Extract the [X, Y] coordinate from the center of the cell holding the provided text.  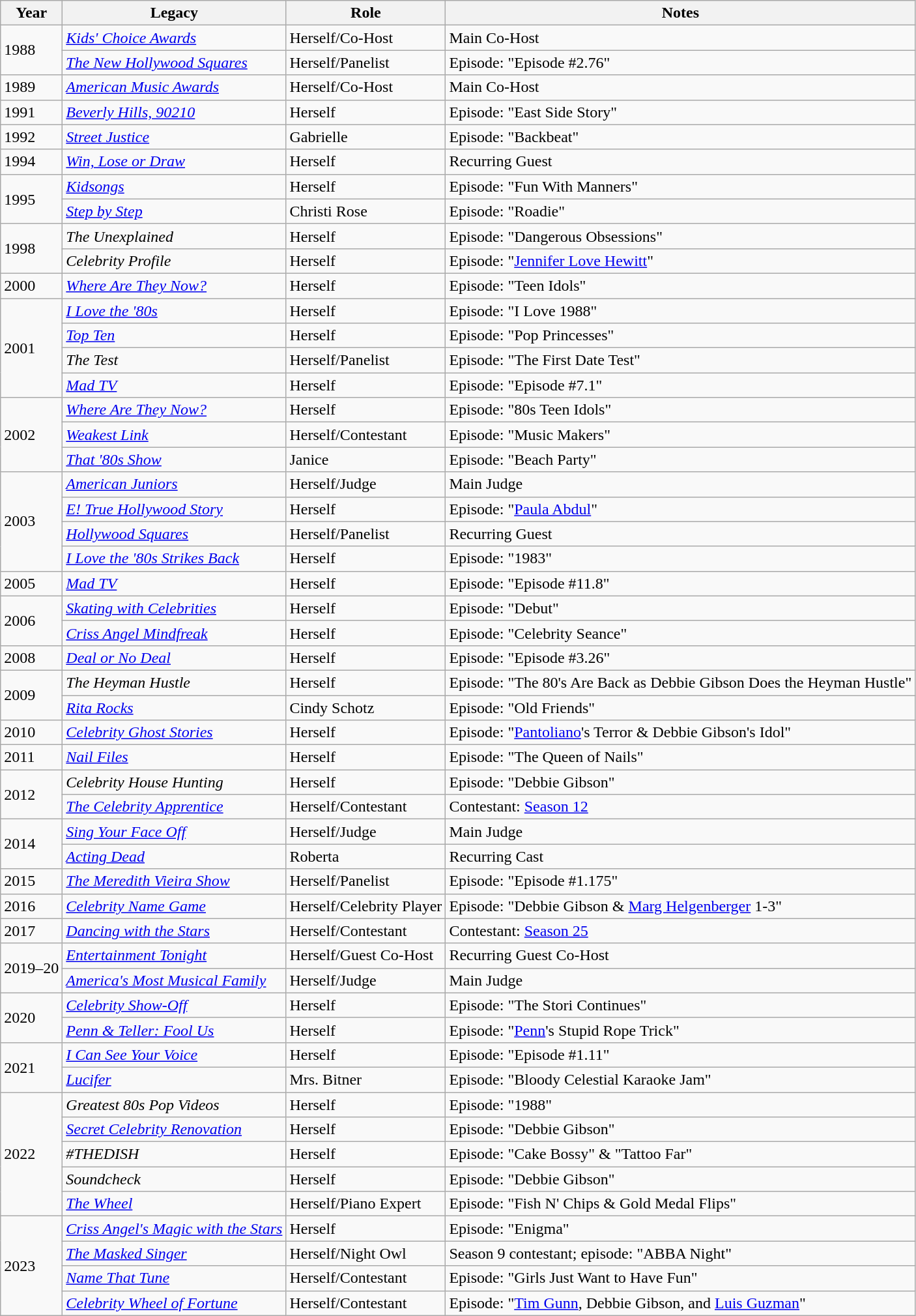
Episode: "Episode #1.11" [680, 1055]
Weakest Link [175, 435]
2015 [31, 881]
Entertainment Tonight [175, 956]
Celebrity Profile [175, 261]
The New Hollywood Squares [175, 63]
2020 [31, 1017]
Street Justice [175, 137]
Role [366, 13]
Episode: "Debut" [680, 608]
Episode: "Pop Princesses" [680, 336]
1991 [31, 112]
Episode: "Paula Abdul" [680, 509]
Acting Dead [175, 856]
Celebrity Name Game [175, 906]
Episode: "Roadie" [680, 211]
1995 [31, 199]
The Test [175, 360]
Season 9 contestant; episode: "ABBA Night" [680, 1253]
Penn & Teller: Fool Us [175, 1030]
I Love the '80s Strikes Back [175, 559]
Episode: "Teen Idols" [680, 285]
1989 [31, 87]
Deal or No Deal [175, 658]
Celebrity Show-Off [175, 1005]
Episode: "Backbeat" [680, 137]
Episode: "1988" [680, 1105]
Janice [366, 460]
Episode: "Old Friends" [680, 707]
Recurring Cast [680, 856]
2016 [31, 906]
2000 [31, 285]
2012 [31, 795]
2009 [31, 695]
Lucifer [175, 1079]
Episode: "Fun With Manners" [680, 186]
Greatest 80s Pop Videos [175, 1105]
Herself/Guest Co-Host [366, 956]
Episode: "Dangerous Obsessions" [680, 236]
2008 [31, 658]
1988 [31, 50]
Celebrity Wheel of Fortune [175, 1303]
Episode: "The First Date Test" [680, 360]
The Masked Singer [175, 1253]
Cindy Schotz [366, 707]
Criss Angel's Magic with the Stars [175, 1229]
Secret Celebrity Renovation [175, 1130]
Episode: "Enigma" [680, 1229]
Roberta [366, 856]
Episode: "East Side Story" [680, 112]
2011 [31, 757]
I Can See Your Voice [175, 1055]
Episode: "Celebrity Seance" [680, 633]
Year [31, 13]
2021 [31, 1067]
The Meredith Vieira Show [175, 881]
Episode: "Penn's Stupid Rope Trick" [680, 1030]
Nail Files [175, 757]
Criss Angel Mindfreak [175, 633]
2017 [31, 931]
2010 [31, 733]
Episode: "I Love 1988" [680, 311]
Episode: "The Queen of Nails" [680, 757]
Episode: "The Stori Continues" [680, 1005]
Win, Lose or Draw [175, 162]
Episode: "Episode #2.76" [680, 63]
America's Most Musical Family [175, 980]
2019–20 [31, 968]
Contestant: Season 25 [680, 931]
Top Ten [175, 336]
Rita Rocks [175, 707]
Episode: "Pantoliano's Terror & Debbie Gibson's Idol" [680, 733]
2014 [31, 844]
Celebrity House Hunting [175, 782]
2023 [31, 1266]
Episode: "Debbie Gibson & Marg Helgenberger 1-3" [680, 906]
Episode: "Bloody Celestial Karaoke Jam" [680, 1079]
That '80s Show [175, 460]
The Unexplained [175, 236]
American Juniors [175, 484]
Episode: "Beach Party" [680, 460]
2022 [31, 1154]
Beverly Hills, 90210 [175, 112]
Legacy [175, 13]
Episode: "Episode #11.8" [680, 583]
Episode: "80s Teen Idols" [680, 410]
Skating with Celebrities [175, 608]
The Heyman Hustle [175, 682]
Notes [680, 13]
Herself/Piano Expert [366, 1204]
Herself/Celebrity Player [366, 906]
Dancing with the Stars [175, 931]
Celebrity Ghost Stories [175, 733]
#THEDISH [175, 1154]
Step by Step [175, 211]
Kids' Choice Awards [175, 38]
Episode: "Episode #7.1" [680, 385]
Episode: "1983" [680, 559]
The Celebrity Apprentice [175, 807]
1992 [31, 137]
Contestant: Season 12 [680, 807]
Episode: "Girls Just Want to Have Fun" [680, 1278]
Episode: "Fish N' Chips & Gold Medal Flips" [680, 1204]
Episode: "Cake Bossy" & "Tattoo Far" [680, 1154]
E! True Hollywood Story [175, 509]
Soundcheck [175, 1179]
2003 [31, 521]
Name That Tune [175, 1278]
Episode: "Episode #1.175" [680, 881]
The Wheel [175, 1204]
2002 [31, 435]
Episode: "The 80's Are Back as Debbie Gibson Does the Heyman Hustle" [680, 682]
Episode: "Music Makers" [680, 435]
American Music Awards [175, 87]
1998 [31, 248]
Gabrielle [366, 137]
2001 [31, 348]
Episode: "Jennifer Love Hewitt" [680, 261]
Kidsongs [175, 186]
Recurring Guest Co-Host [680, 956]
2005 [31, 583]
Christi Rose [366, 211]
1994 [31, 162]
Episode: "Episode #3.26" [680, 658]
Episode: "Tim Gunn, Debbie Gibson, and Luis Guzman" [680, 1303]
2006 [31, 621]
Herself/Night Owl [366, 1253]
Mrs. Bitner [366, 1079]
Sing Your Face Off [175, 832]
Hollywood Squares [175, 534]
I Love the '80s [175, 311]
